Locate the cell with the specified text and output its [x, y] center coordinate. 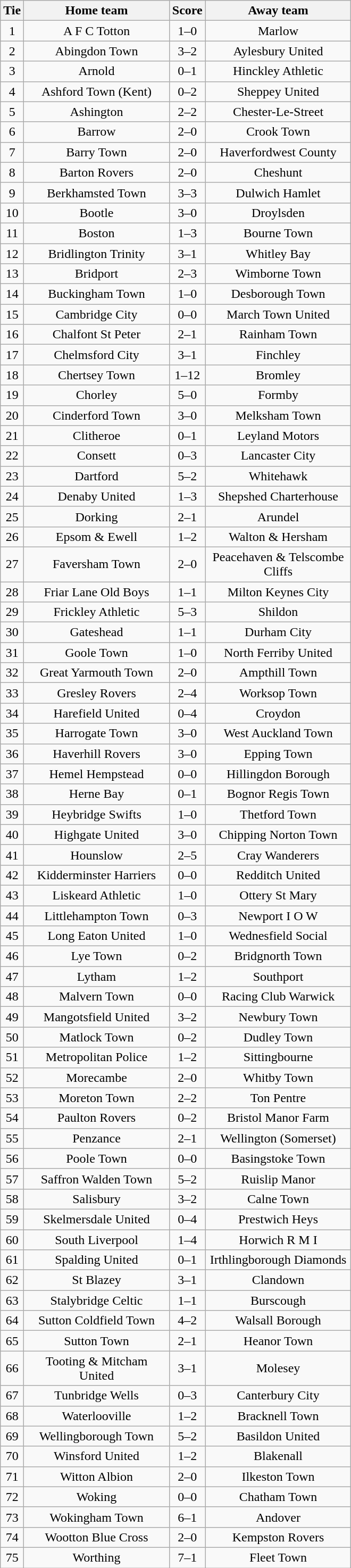
Goole Town [97, 653]
Faversham Town [97, 564]
Arundel [278, 516]
Abingdon Town [97, 51]
Cheshunt [278, 172]
Highgate United [97, 835]
Bridlington Trinity [97, 254]
73 [12, 1517]
Tunbridge Wells [97, 1396]
Worksop Town [278, 693]
Moreton Town [97, 1098]
23 [12, 476]
56 [12, 1158]
Canterbury City [278, 1396]
Lytham [97, 977]
Epsom & Ewell [97, 537]
14 [12, 294]
6–1 [187, 1517]
Morecambe [97, 1078]
Ilkeston Town [278, 1477]
70 [12, 1456]
Calne Town [278, 1199]
52 [12, 1078]
Bognor Regis Town [278, 794]
Sheppey United [278, 91]
Finchley [278, 355]
Dorking [97, 516]
Barrow [97, 132]
18 [12, 375]
Barry Town [97, 152]
40 [12, 835]
3–3 [187, 193]
Wellingborough Town [97, 1436]
11 [12, 233]
Basingstoke Town [278, 1158]
Formby [278, 395]
19 [12, 395]
4 [12, 91]
Denaby United [97, 496]
Shepshed Charterhouse [278, 496]
15 [12, 314]
Waterlooville [97, 1416]
58 [12, 1199]
Whitehawk [278, 476]
Wellington (Somerset) [278, 1138]
Chatham Town [278, 1497]
Saffron Walden Town [97, 1179]
Sutton Town [97, 1341]
75 [12, 1557]
Haverfordwest County [278, 152]
Durham City [278, 632]
Barton Rovers [97, 172]
59 [12, 1219]
7 [12, 152]
Wokingham Town [97, 1517]
2 [12, 51]
60 [12, 1240]
10 [12, 213]
Hounslow [97, 855]
Chertsey Town [97, 375]
Malvern Town [97, 997]
41 [12, 855]
Mangotsfield United [97, 1017]
Racing Club Warwick [278, 997]
50 [12, 1037]
47 [12, 977]
69 [12, 1436]
Long Eaton United [97, 936]
Bristol Manor Farm [278, 1118]
Aylesbury United [278, 51]
Fleet Town [278, 1557]
74 [12, 1537]
Droylsden [278, 213]
Lancaster City [278, 456]
Tooting & Mitcham United [97, 1368]
Sutton Coldfield Town [97, 1321]
Ton Pentre [278, 1098]
Dartford [97, 476]
March Town United [278, 314]
8 [12, 172]
2–4 [187, 693]
27 [12, 564]
Melksham Town [278, 415]
Harrogate Town [97, 733]
Witton Albion [97, 1477]
2–3 [187, 274]
Croydon [278, 713]
44 [12, 915]
Wootton Blue Cross [97, 1537]
65 [12, 1341]
Salisbury [97, 1199]
43 [12, 895]
Buckingham Town [97, 294]
Hemel Hempstead [97, 774]
Ampthill Town [278, 673]
Milton Keynes City [278, 592]
North Ferriby United [278, 653]
Bromley [278, 375]
49 [12, 1017]
13 [12, 274]
Andover [278, 1517]
Wimborne Town [278, 274]
Berkhamsted Town [97, 193]
Shildon [278, 612]
Whitby Town [278, 1078]
Kidderminster Harriers [97, 875]
30 [12, 632]
Heybridge Swifts [97, 814]
7–1 [187, 1557]
Newport I O W [278, 915]
A F C Totton [97, 31]
Epping Town [278, 754]
Heanor Town [278, 1341]
West Auckland Town [278, 733]
Paulton Rovers [97, 1118]
Bootle [97, 213]
61 [12, 1260]
31 [12, 653]
35 [12, 733]
Worthing [97, 1557]
28 [12, 592]
Spalding United [97, 1260]
Irthlingborough Diamonds [278, 1260]
64 [12, 1321]
Chorley [97, 395]
54 [12, 1118]
1–4 [187, 1240]
Bracknell Town [278, 1416]
42 [12, 875]
Newbury Town [278, 1017]
51 [12, 1057]
71 [12, 1477]
St Blazey [97, 1280]
48 [12, 997]
1–12 [187, 375]
Penzance [97, 1138]
Harefield United [97, 713]
Bridgnorth Town [278, 956]
Marlow [278, 31]
33 [12, 693]
Redditch United [278, 875]
Littlehampton Town [97, 915]
Wednesfield Social [278, 936]
5–0 [187, 395]
Ashford Town (Kent) [97, 91]
Chipping Norton Town [278, 835]
Dulwich Hamlet [278, 193]
Walton & Hersham [278, 537]
53 [12, 1098]
Blakenall [278, 1456]
Friar Lane Old Boys [97, 592]
Sittingbourne [278, 1057]
6 [12, 132]
Hinckley Athletic [278, 71]
Haverhill Rovers [97, 754]
Consett [97, 456]
29 [12, 612]
Thetford Town [278, 814]
63 [12, 1300]
20 [12, 415]
Metropolitan Police [97, 1057]
Clandown [278, 1280]
Stalybridge Celtic [97, 1300]
4–2 [187, 1321]
67 [12, 1396]
Cinderford Town [97, 415]
Skelmersdale United [97, 1219]
Woking [97, 1497]
Whitley Bay [278, 254]
Arnold [97, 71]
Leyland Motors [278, 436]
Away team [278, 11]
Ottery St Mary [278, 895]
66 [12, 1368]
Lye Town [97, 956]
Burscough [278, 1300]
Rainham Town [278, 335]
22 [12, 456]
Chester-Le-Street [278, 112]
2–5 [187, 855]
Chalfont St Peter [97, 335]
Ashington [97, 112]
Home team [97, 11]
Southport [278, 977]
45 [12, 936]
26 [12, 537]
Clitheroe [97, 436]
Basildon United [278, 1436]
Tie [12, 11]
16 [12, 335]
Bourne Town [278, 233]
Frickley Athletic [97, 612]
12 [12, 254]
Hillingdon Borough [278, 774]
Herne Bay [97, 794]
36 [12, 754]
5 [12, 112]
Cray Wanderers [278, 855]
25 [12, 516]
South Liverpool [97, 1240]
62 [12, 1280]
38 [12, 794]
Peacehaven & Telscombe Cliffs [278, 564]
55 [12, 1138]
3 [12, 71]
Dudley Town [278, 1037]
Winsford United [97, 1456]
39 [12, 814]
Crook Town [278, 132]
Score [187, 11]
Matlock Town [97, 1037]
Poole Town [97, 1158]
Gateshead [97, 632]
Ruislip Manor [278, 1179]
1 [12, 31]
72 [12, 1497]
17 [12, 355]
Walsall Borough [278, 1321]
Horwich R M I [278, 1240]
9 [12, 193]
21 [12, 436]
Prestwich Heys [278, 1219]
34 [12, 713]
5–3 [187, 612]
68 [12, 1416]
24 [12, 496]
Liskeard Athletic [97, 895]
57 [12, 1179]
Desborough Town [278, 294]
Kempston Rovers [278, 1537]
Cambridge City [97, 314]
Gresley Rovers [97, 693]
Great Yarmouth Town [97, 673]
Boston [97, 233]
32 [12, 673]
Molesey [278, 1368]
46 [12, 956]
Chelmsford City [97, 355]
37 [12, 774]
Bridport [97, 274]
